Output the (X, Y) coordinate of the center of the cell containing the given text.  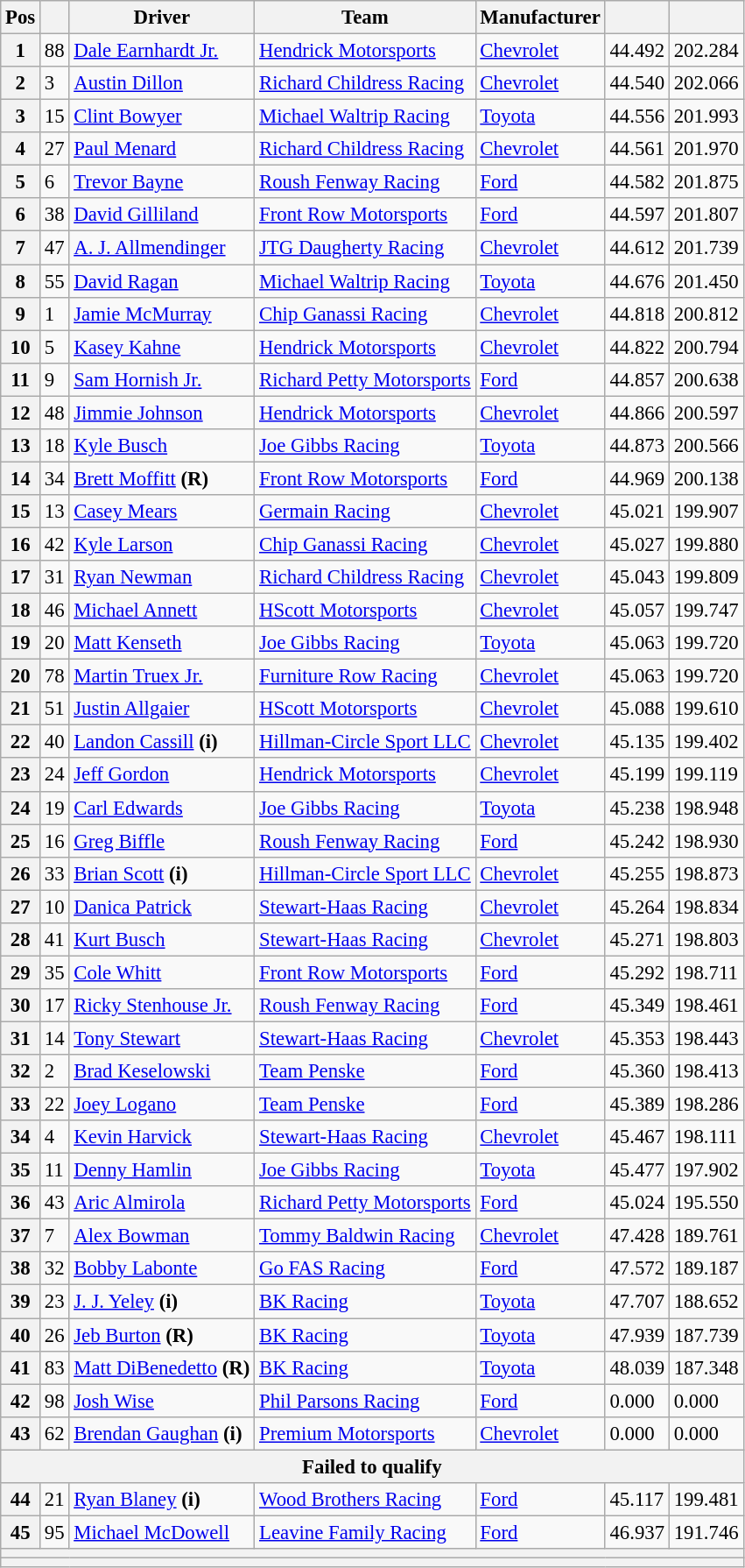
Denny Hamlin (162, 1170)
46 (54, 611)
199.907 (706, 512)
12 (21, 413)
45.024 (637, 1203)
199.119 (706, 775)
45.117 (637, 1500)
David Gilliland (162, 215)
Kasey Kahne (162, 347)
46.937 (637, 1532)
Trevor Bayne (162, 182)
198.443 (706, 1038)
Aric Almirola (162, 1203)
44.676 (637, 281)
Dale Earnhardt Jr. (162, 51)
202.284 (706, 51)
Brian Scott (i) (162, 873)
JTG Daugherty Racing (365, 248)
Bobby Labonte (162, 1269)
198.873 (706, 873)
45 (21, 1532)
198.711 (706, 972)
201.970 (706, 149)
Ryan Blaney (i) (162, 1500)
Matt DiBenedetto (R) (162, 1367)
Alex Bowman (162, 1236)
Brad Keselowski (162, 1071)
45.255 (637, 873)
8 (21, 281)
198.413 (706, 1071)
201.739 (706, 248)
199.481 (706, 1500)
45.088 (637, 709)
Casey Mears (162, 512)
44.969 (637, 478)
45.027 (637, 544)
199.880 (706, 544)
44.597 (637, 215)
Pos (21, 18)
198.930 (706, 841)
Danica Patrick (162, 907)
51 (54, 709)
55 (54, 281)
44.540 (637, 83)
201.993 (706, 117)
45.199 (637, 775)
189.187 (706, 1269)
44.612 (637, 248)
Sam Hornish Jr. (162, 379)
Ricky Stenhouse Jr. (162, 1006)
A. J. Allmendinger (162, 248)
Austin Dillon (162, 83)
Kevin Harvick (162, 1137)
44.857 (637, 379)
44.582 (637, 182)
201.807 (706, 215)
Tony Stewart (162, 1038)
45.349 (637, 1006)
Jeff Gordon (162, 775)
J. J. Yeley (i) (162, 1302)
36 (21, 1203)
Matt Kenseth (162, 643)
45.353 (637, 1038)
Brendan Gaughan (i) (162, 1433)
197.902 (706, 1170)
98 (54, 1401)
83 (54, 1367)
Go FAS Racing (365, 1269)
191.746 (706, 1532)
47.428 (637, 1236)
Premium Motorsports (365, 1433)
200.794 (706, 347)
Manufacturer (540, 18)
45.264 (637, 907)
Greg Biffle (162, 841)
198.461 (706, 1006)
200.566 (706, 446)
Kyle Larson (162, 544)
44.822 (637, 347)
201.450 (706, 281)
201.875 (706, 182)
47.939 (637, 1335)
Jamie McMurray (162, 314)
199.610 (706, 709)
39 (21, 1302)
45.477 (637, 1170)
187.739 (706, 1335)
78 (54, 676)
Paul Menard (162, 149)
45.021 (637, 512)
Leavine Family Racing (365, 1532)
200.138 (706, 478)
45.360 (637, 1071)
Josh Wise (162, 1401)
Clint Bowyer (162, 117)
Martin Truex Jr. (162, 676)
202.066 (706, 83)
Brett Moffitt (R) (162, 478)
Tommy Baldwin Racing (365, 1236)
62 (54, 1433)
Ryan Newman (162, 577)
Justin Allgaier (162, 709)
48 (54, 413)
44.556 (637, 117)
Phil Parsons Racing (365, 1401)
88 (54, 51)
44 (21, 1500)
44.818 (637, 314)
Germain Racing (365, 512)
Michael McDowell (162, 1532)
45.135 (637, 742)
25 (21, 841)
199.747 (706, 611)
44.492 (637, 51)
189.761 (706, 1236)
198.286 (706, 1105)
47.707 (637, 1302)
Failed to qualify (372, 1466)
45.057 (637, 611)
Team (365, 18)
45.242 (637, 841)
Carl Edwards (162, 808)
45.043 (637, 577)
Wood Brothers Racing (365, 1500)
Kurt Busch (162, 940)
195.550 (706, 1203)
187.348 (706, 1367)
45.271 (637, 940)
29 (21, 972)
198.834 (706, 907)
45.389 (637, 1105)
45.238 (637, 808)
44.873 (637, 446)
188.652 (706, 1302)
Furniture Row Racing (365, 676)
44.561 (637, 149)
198.948 (706, 808)
David Ragan (162, 281)
37 (21, 1236)
Michael Annett (162, 611)
Driver (162, 18)
Jeb Burton (R) (162, 1335)
48.039 (637, 1367)
30 (21, 1006)
Kyle Busch (162, 446)
95 (54, 1532)
199.809 (706, 577)
45.467 (637, 1137)
Landon Cassill (i) (162, 742)
200.597 (706, 413)
198.111 (706, 1137)
47.572 (637, 1269)
44.866 (637, 413)
Joey Logano (162, 1105)
Jimmie Johnson (162, 413)
198.803 (706, 940)
45.292 (637, 972)
199.402 (706, 742)
200.638 (706, 379)
Cole Whitt (162, 972)
47 (54, 248)
200.812 (706, 314)
28 (21, 940)
